Locate the cell with the specified text and output its [X, Y] center coordinate. 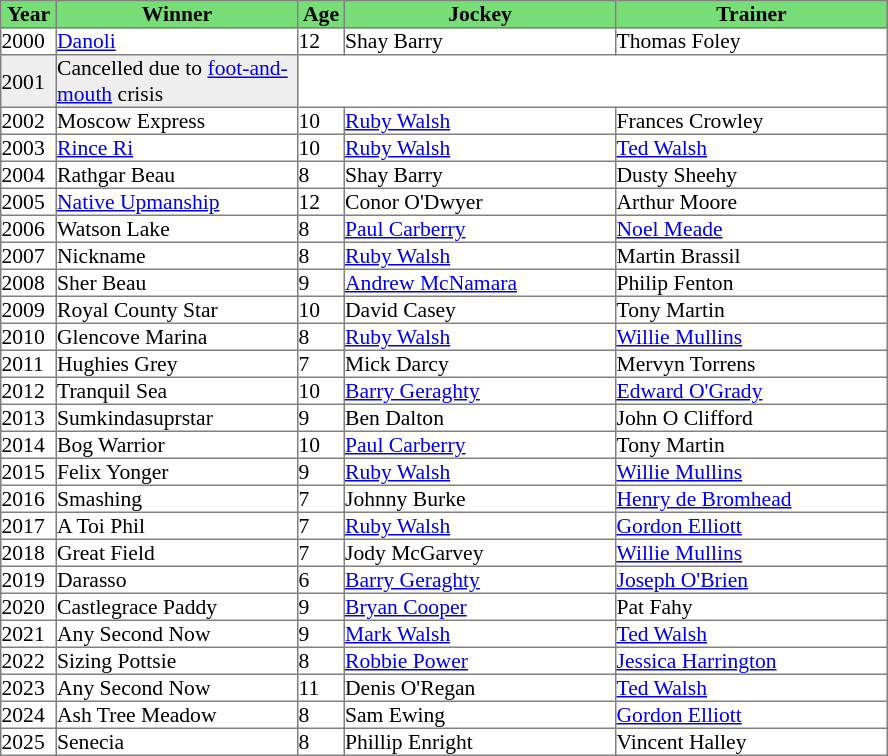
2024 [29, 714]
Frances Crowley [752, 120]
2018 [29, 552]
Mervyn Torrens [752, 364]
2013 [29, 418]
Tranquil Sea [177, 390]
Winner [177, 14]
Felix Yonger [177, 472]
Age [321, 14]
Native Upmanship [177, 202]
Bryan Cooper [480, 606]
Danoli [177, 42]
2015 [29, 472]
John O Clifford [752, 418]
Bog Warrior [177, 444]
Conor O'Dwyer [480, 202]
2025 [29, 742]
Mark Walsh [480, 634]
2023 [29, 688]
Year [29, 14]
Andrew McNamara [480, 282]
Joseph O'Brien [752, 580]
Glencove Marina [177, 336]
2009 [29, 310]
2022 [29, 660]
2004 [29, 174]
2001 [29, 81]
Henry de Bromhead [752, 498]
Great Field [177, 552]
Sizing Pottsie [177, 660]
Noel Meade [752, 228]
A Toi Phil [177, 526]
Dusty Sheehy [752, 174]
Sher Beau [177, 282]
Smashing [177, 498]
Darasso [177, 580]
Watson Lake [177, 228]
Johnny Burke [480, 498]
Jody McGarvey [480, 552]
2005 [29, 202]
2016 [29, 498]
2019 [29, 580]
Senecia [177, 742]
Denis O'Regan [480, 688]
Martin Brassil [752, 256]
2003 [29, 148]
Jessica Harrington [752, 660]
Ash Tree Meadow [177, 714]
Trainer [752, 14]
2020 [29, 606]
2010 [29, 336]
11 [321, 688]
Thomas Foley [752, 42]
Rathgar Beau [177, 174]
Phillip Enright [480, 742]
2000 [29, 42]
2011 [29, 364]
2017 [29, 526]
Vincent Halley [752, 742]
Philip Fenton [752, 282]
Royal County Star [177, 310]
Sumkindasuprstar [177, 418]
Arthur Moore [752, 202]
2008 [29, 282]
Mick Darcy [480, 364]
6 [321, 580]
Jockey [480, 14]
2006 [29, 228]
Moscow Express [177, 120]
Rince Ri [177, 148]
Nickname [177, 256]
2021 [29, 634]
Sam Ewing [480, 714]
Edward O'Grady [752, 390]
Pat Fahy [752, 606]
David Casey [480, 310]
2014 [29, 444]
2002 [29, 120]
Cancelled due to foot-and-mouth crisis [177, 81]
Robbie Power [480, 660]
Hughies Grey [177, 364]
Castlegrace Paddy [177, 606]
2012 [29, 390]
Ben Dalton [480, 418]
2007 [29, 256]
